Return the (x, y) coordinate for the center point of the cell that contains the specified text.  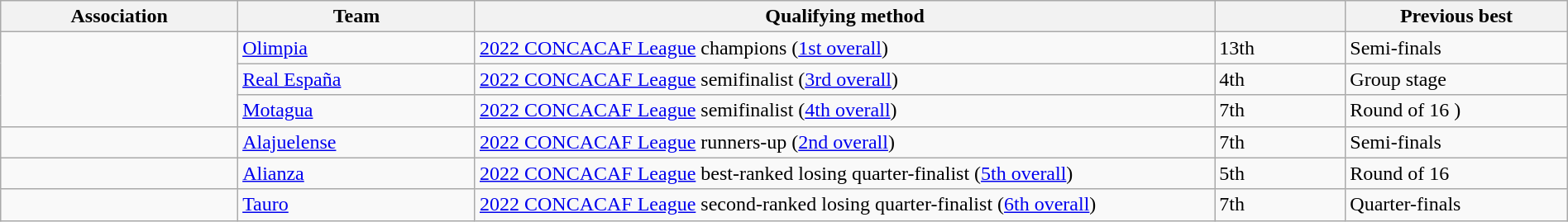
Team (357, 17)
Tauro (357, 205)
5th (1280, 173)
Round of 16 ) (1456, 111)
13th (1280, 48)
Alianza (357, 173)
Quarter-finals (1456, 205)
2022 CONCACAF League semifinalist (3rd overall) (844, 79)
2022 CONCACAF League second-ranked losing quarter-finalist (6th overall) (844, 205)
Alajuelense (357, 142)
2022 CONCACAF League semifinalist (4th overall) (844, 111)
Real España (357, 79)
Qualifying method (844, 17)
2022 CONCACAF League champions (1st overall) (844, 48)
Previous best (1456, 17)
4th (1280, 79)
Association (119, 17)
2022 CONCACAF League best-ranked losing quarter-finalist (5th overall) (844, 173)
Olimpia (357, 48)
Motagua (357, 111)
Round of 16 (1456, 173)
Group stage (1456, 79)
2022 CONCACAF League runners-up (2nd overall) (844, 142)
